Scan for the cell matching the given text and deliver its [X, Y] coordinate at center. 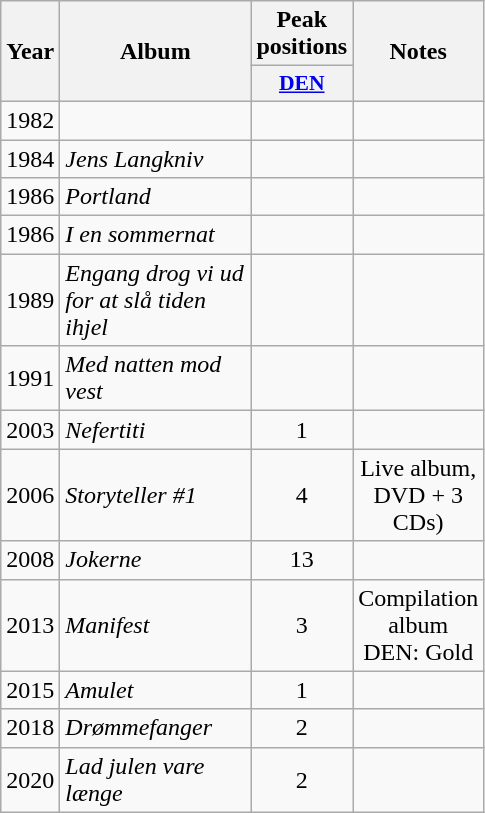
Notes [418, 52]
2015 [30, 690]
Manifest [156, 625]
3 [302, 625]
Portland [156, 197]
I en sommernat [156, 235]
Jens Langkniv [156, 159]
2008 [30, 560]
4 [302, 495]
Compilation album DEN: Gold [418, 625]
Drømmefanger [156, 728]
Album [156, 52]
1989 [30, 300]
1982 [30, 120]
Med natten mod vest [156, 378]
1984 [30, 159]
Amulet [156, 690]
2013 [30, 625]
1991 [30, 378]
2006 [30, 495]
2020 [30, 780]
Jokerne [156, 560]
2003 [30, 430]
Peak positions [302, 34]
13 [302, 560]
Lad julen vare længe [156, 780]
DEN [302, 84]
Live album, DVD + 3 CDs) [418, 495]
Nefertiti [156, 430]
Year [30, 52]
2018 [30, 728]
Storyteller #1 [156, 495]
Engang drog vi ud for at slå tiden ihjel [156, 300]
